Output the [X, Y] coordinate of the center of the cell containing the given text.  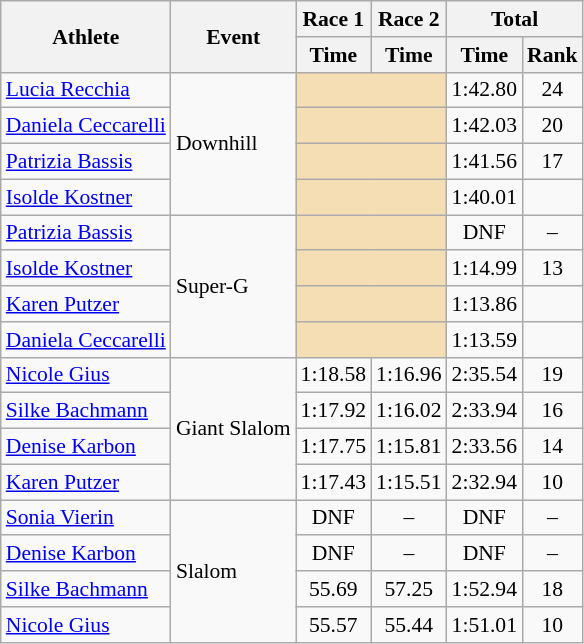
1:16.96 [408, 375]
24 [552, 90]
17 [552, 162]
1:18.58 [334, 375]
Total [515, 19]
13 [552, 269]
1:42.03 [484, 126]
1:17.75 [334, 447]
Slalom [234, 571]
2:33.56 [484, 447]
1:15.81 [408, 447]
Super-G [234, 286]
2:32.94 [484, 482]
2:33.94 [484, 411]
Event [234, 36]
20 [552, 126]
55.44 [408, 625]
Rank [552, 55]
1:52.94 [484, 589]
2:35.54 [484, 375]
Lucia Recchia [86, 90]
1:42.80 [484, 90]
14 [552, 447]
57.25 [408, 589]
Downhill [234, 143]
1:15.51 [408, 482]
1:14.99 [484, 269]
Giant Slalom [234, 428]
18 [552, 589]
1:17.43 [334, 482]
1:13.86 [484, 304]
1:51.01 [484, 625]
1:40.01 [484, 197]
1:17.92 [334, 411]
1:41.56 [484, 162]
Race 2 [408, 19]
55.69 [334, 589]
1:16.02 [408, 411]
19 [552, 375]
55.57 [334, 625]
Sonia Vierin [86, 518]
1:13.59 [484, 340]
16 [552, 411]
Athlete [86, 36]
Race 1 [334, 19]
